Output the [x, y] coordinate of the center of the cell containing the given text.  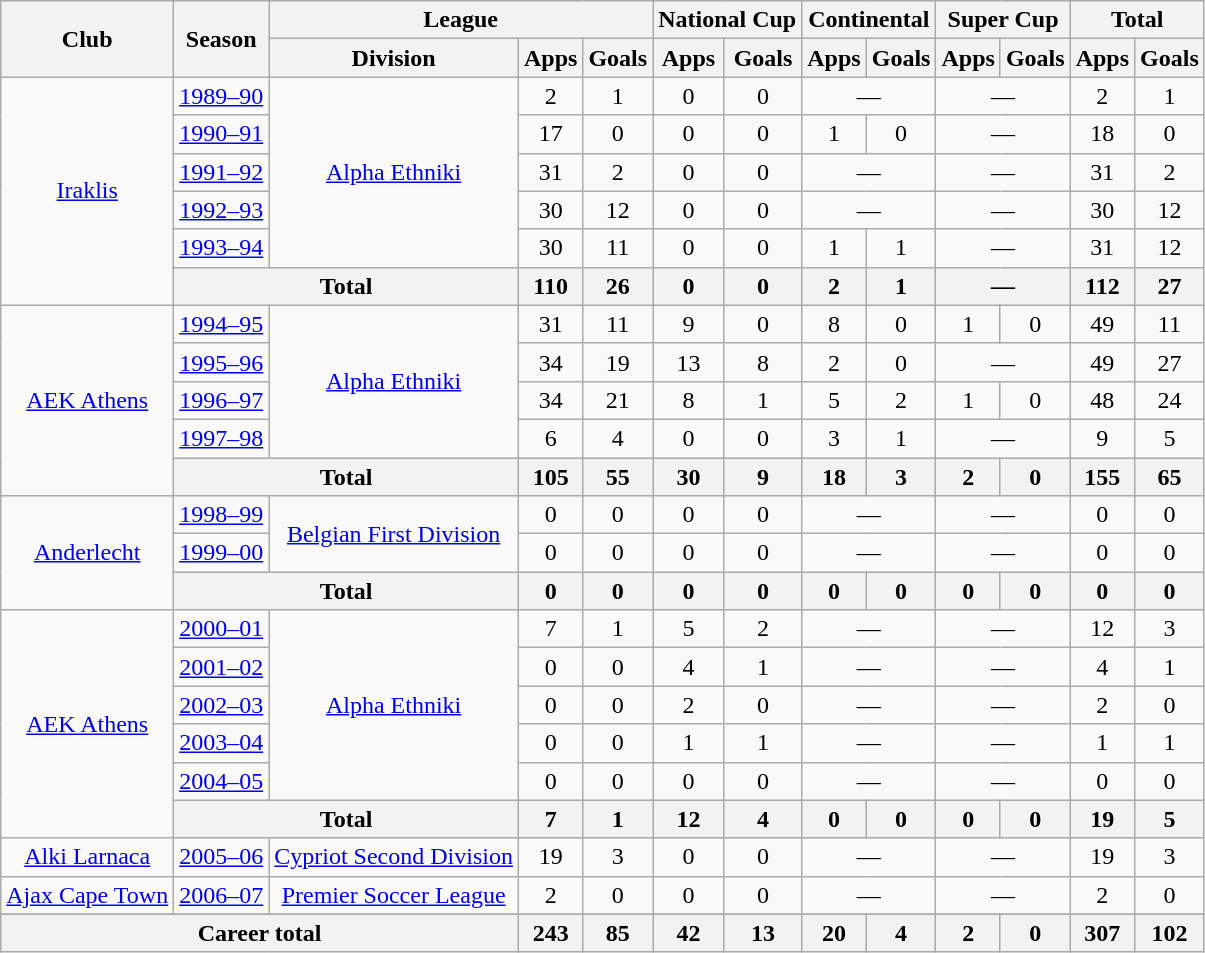
112 [1102, 286]
102 [1170, 933]
Alki Larnaca [88, 857]
1996–97 [222, 400]
2006–07 [222, 895]
1991–92 [222, 172]
21 [618, 400]
1995–96 [222, 362]
243 [550, 933]
Super Cup [1003, 20]
Premier Soccer League [394, 895]
2004–05 [222, 781]
Anderlecht [88, 553]
6 [550, 438]
20 [834, 933]
42 [689, 933]
1989–90 [222, 96]
1992–93 [222, 210]
55 [618, 477]
2002–03 [222, 705]
1994–95 [222, 324]
65 [1170, 477]
National Cup [728, 20]
1998–99 [222, 515]
League [461, 20]
85 [618, 933]
1990–91 [222, 134]
105 [550, 477]
2000–01 [222, 629]
1999–00 [222, 553]
Club [88, 39]
Season [222, 39]
155 [1102, 477]
2005–06 [222, 857]
Cypriot Second Division [394, 857]
Division [394, 58]
Belgian First Division [394, 534]
24 [1170, 400]
110 [550, 286]
2003–04 [222, 743]
Career total [260, 933]
1997–98 [222, 438]
26 [618, 286]
Iraklis [88, 191]
17 [550, 134]
48 [1102, 400]
2001–02 [222, 667]
307 [1102, 933]
1993–94 [222, 248]
Continental [869, 20]
Ajax Cape Town [88, 895]
